Pinpoint the cell where the given text exists, returning its [X, Y] midpoint coordinate. 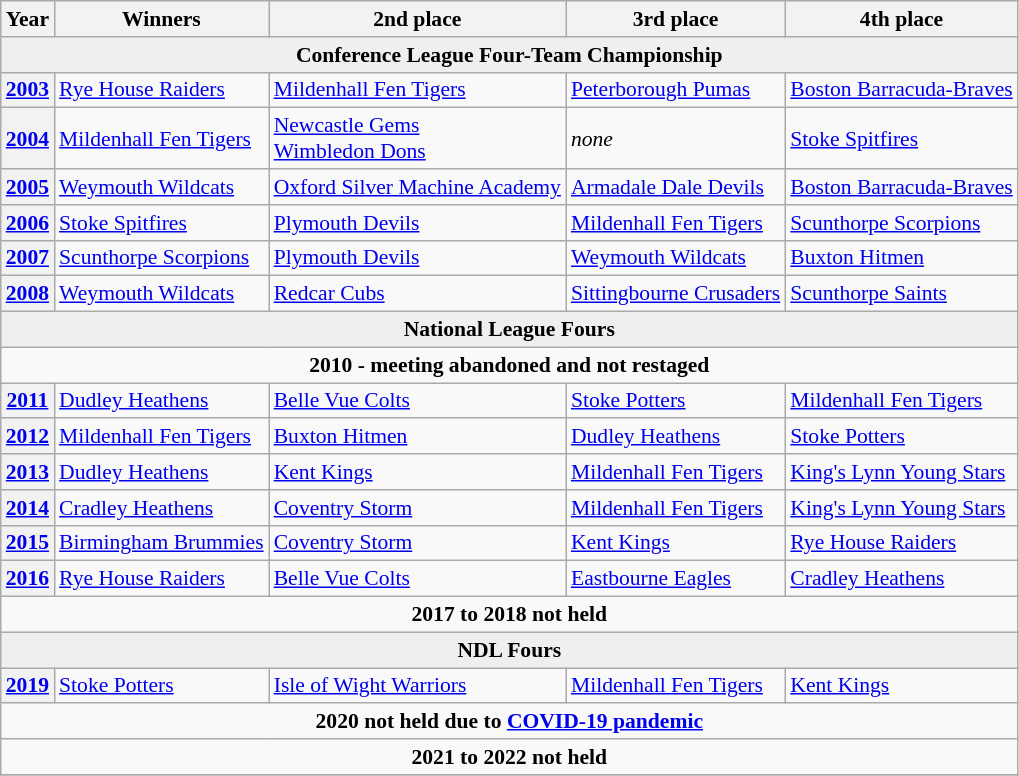
Winners [162, 19]
3rd place [676, 19]
2006 [28, 223]
2007 [28, 258]
2012 [28, 437]
Isle of Wight Warriors [418, 686]
Armadale Dale Devils [676, 187]
Birmingham Brummies [162, 543]
2019 [28, 686]
2015 [28, 543]
2013 [28, 472]
2010 - meeting abandoned and not restaged [510, 365]
Sittingbourne Crusaders [676, 294]
NDL Fours [510, 650]
4th place [902, 19]
Redcar Cubs [418, 294]
2021 to 2022 not held [510, 757]
2016 [28, 579]
2017 to 2018 not held [510, 615]
Oxford Silver Machine Academy [418, 187]
Year [28, 19]
2020 not held due to COVID-19 pandemic [510, 722]
2003 [28, 90]
Newcastle GemsWimbledon Dons [418, 138]
2011 [28, 401]
2004 [28, 138]
2nd place [418, 19]
2014 [28, 508]
Conference League Four-Team Championship [510, 55]
2005 [28, 187]
Peterborough Pumas [676, 90]
Eastbourne Eagles [676, 579]
Scunthorpe Saints [902, 294]
National League Fours [510, 330]
none [676, 138]
2008 [28, 294]
